Detect which cell encompasses the target text, then output its [X, Y] center coordinate. 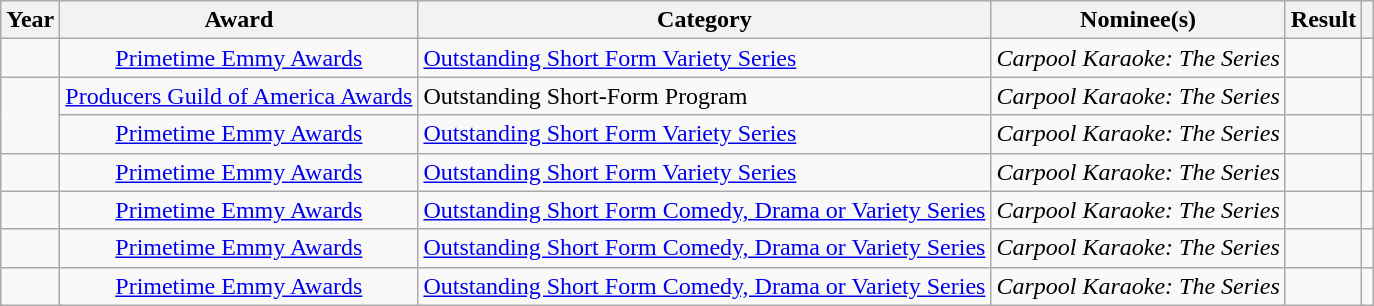
Award [239, 20]
Result [1323, 20]
Nominee(s) [1138, 20]
Category [704, 20]
Producers Guild of America Awards [239, 96]
Outstanding Short-Form Program [704, 96]
Year [30, 20]
